Output the (x, y) coordinate of the center of the cell containing the given text.  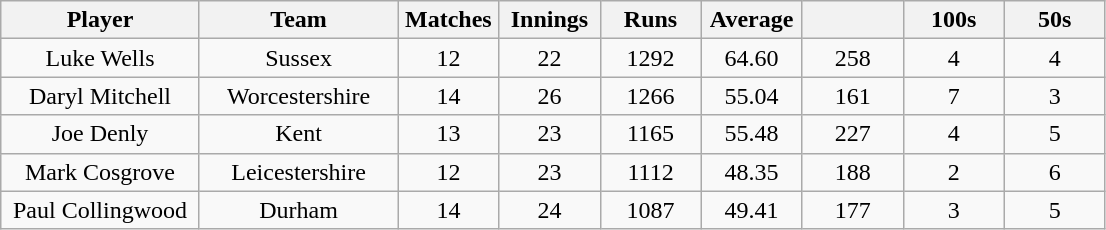
Leicestershire (298, 172)
1292 (650, 58)
Runs (650, 20)
Player (100, 20)
7 (954, 96)
Kent (298, 134)
55.48 (752, 134)
2 (954, 172)
161 (852, 96)
Team (298, 20)
22 (550, 58)
50s (1054, 20)
1266 (650, 96)
177 (852, 210)
100s (954, 20)
26 (550, 96)
1112 (650, 172)
227 (852, 134)
49.41 (752, 210)
Worcestershire (298, 96)
55.04 (752, 96)
48.35 (752, 172)
Innings (550, 20)
188 (852, 172)
Joe Denly (100, 134)
258 (852, 58)
64.60 (752, 58)
Sussex (298, 58)
1087 (650, 210)
Daryl Mitchell (100, 96)
Durham (298, 210)
Average (752, 20)
6 (1054, 172)
1165 (650, 134)
Paul Collingwood (100, 210)
24 (550, 210)
Luke Wells (100, 58)
13 (448, 134)
Matches (448, 20)
Mark Cosgrove (100, 172)
